From the cell containing the given text, extract its center point as (X, Y) coordinate. 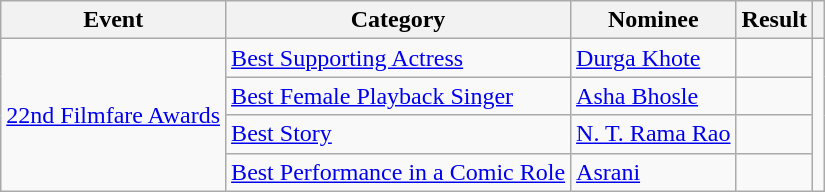
Asrani (654, 172)
N. T. Rama Rao (654, 134)
Category (398, 20)
Asha Bhosle (654, 96)
22nd Filmfare Awards (114, 115)
Event (114, 20)
Durga Khote (654, 58)
Best Story (398, 134)
Best Female Playback Singer (398, 96)
Result (774, 20)
Best Performance in a Comic Role (398, 172)
Best Supporting Actress (398, 58)
Nominee (654, 20)
